Identify which cell holds the provided text, then report its [x, y] central coordinate. 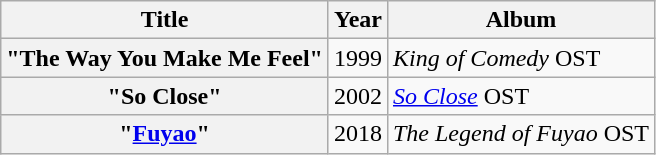
"So Close" [165, 96]
So Close OST [520, 96]
The Legend of Fuyao OST [520, 134]
Title [165, 20]
"Fuyao" [165, 134]
1999 [358, 58]
Album [520, 20]
Year [358, 20]
2018 [358, 134]
"The Way You Make Me Feel" [165, 58]
2002 [358, 96]
King of Comedy OST [520, 58]
